Capture the cell that displays the provided text and extract its [X, Y] central coordinate. 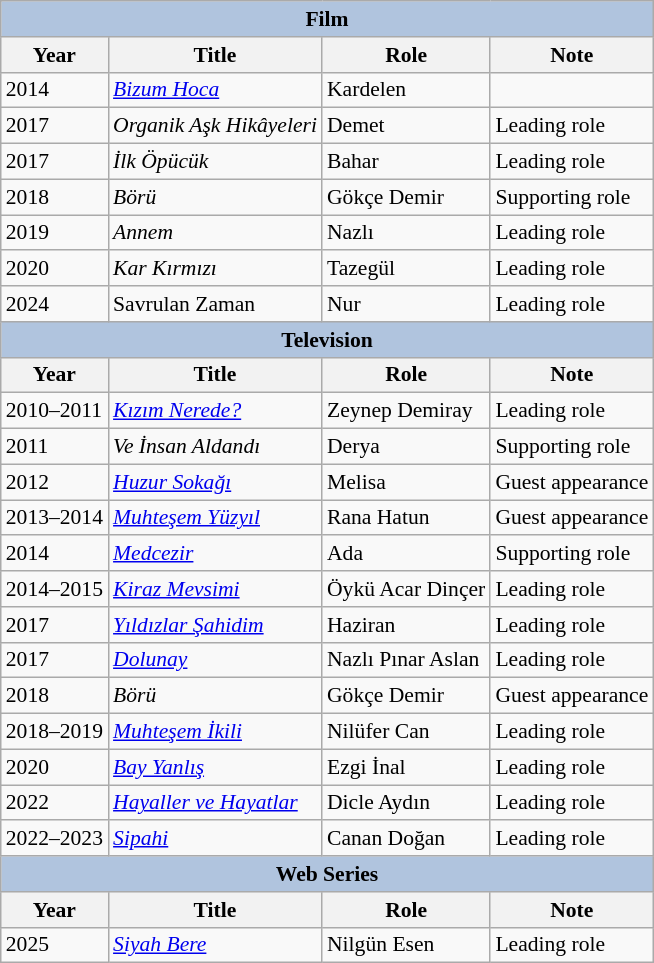
Film [328, 19]
Bahar [406, 162]
Nazlı [406, 233]
2013–2014 [54, 518]
Canan Doğan [406, 839]
2022–2023 [54, 839]
Derya [406, 447]
Hayaller ve Hayatlar [215, 803]
Haziran [406, 625]
Yıldızlar Şahidim [215, 625]
Huzur Sokağı [215, 482]
Öykü Acar Dinçer [406, 589]
Nazlı Pınar Aslan [406, 660]
Organik Aşk Hikâyeleri [215, 126]
İlk Öpücük [215, 162]
2019 [54, 233]
2024 [54, 304]
Melisa [406, 482]
Nilgün Esen [406, 945]
Medcezir [215, 554]
Web Series [328, 874]
2012 [54, 482]
Annem [215, 233]
Ezgi İnal [406, 767]
2010–2011 [54, 411]
Bizum Hoca [215, 90]
Ada [406, 554]
Demet [406, 126]
Bay Yanlış [215, 767]
2022 [54, 803]
Zeynep Demiray [406, 411]
2018–2019 [54, 732]
Dolunay [215, 660]
Siyah Bere [215, 945]
Nilüfer Can [406, 732]
Savrulan Zaman [215, 304]
Kızım Nerede? [215, 411]
Rana Hatun [406, 518]
Ve İnsan Aldandı [215, 447]
Television [328, 340]
Dicle Aydın [406, 803]
Sipahi [215, 839]
Kar Kırmızı [215, 269]
2014–2015 [54, 589]
Kiraz Mevsimi [215, 589]
Muhteşem Yüzyıl [215, 518]
2025 [54, 945]
Nur [406, 304]
2011 [54, 447]
Muhteşem İkili [215, 732]
Kardelen [406, 90]
Tazegül [406, 269]
